Provide the (X, Y) coordinate of the cell's center where the given text is located.  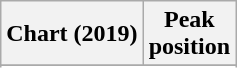
Chart (2019) (72, 34)
Peakposition (189, 34)
